For the text-containing cell, return its midpoint in (x, y) coordinate format. 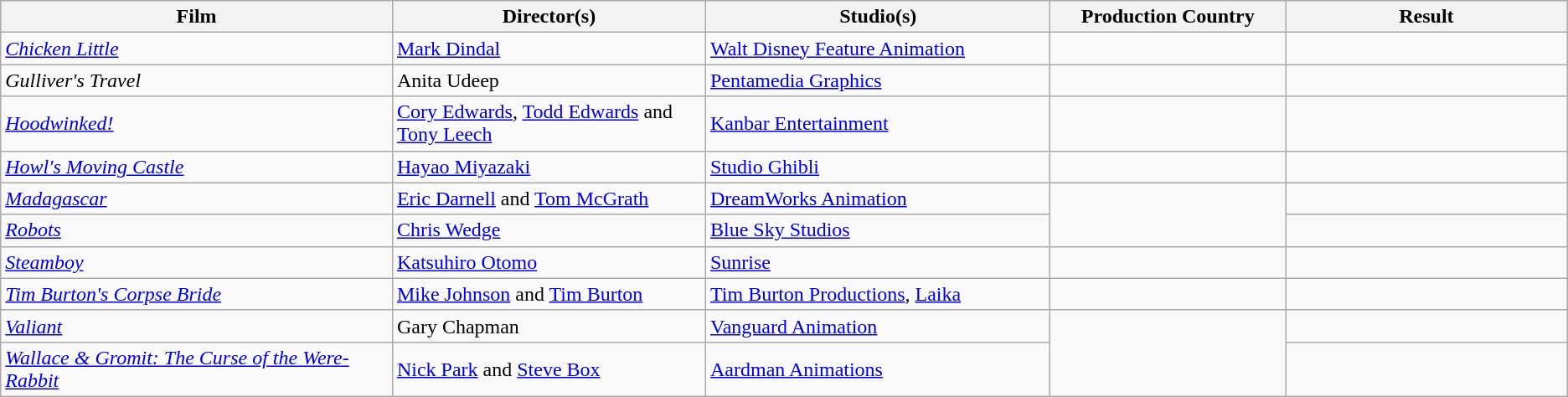
Aardman Animations (878, 369)
Film (197, 17)
Gary Chapman (549, 326)
Vanguard Animation (878, 326)
DreamWorks Animation (878, 198)
Valiant (197, 326)
Tim Burton's Corpse Bride (197, 294)
Kanbar Entertainment (878, 124)
Gulliver's Travel (197, 80)
Howl's Moving Castle (197, 167)
Studio(s) (878, 17)
Blue Sky Studios (878, 230)
Director(s) (549, 17)
Katsuhiro Otomo (549, 262)
Walt Disney Feature Animation (878, 49)
Pentamedia Graphics (878, 80)
Mike Johnson and Tim Burton (549, 294)
Eric Darnell and Tom McGrath (549, 198)
Cory Edwards, Todd Edwards and Tony Leech (549, 124)
Hoodwinked! (197, 124)
Studio Ghibli (878, 167)
Chris Wedge (549, 230)
Mark Dindal (549, 49)
Steamboy (197, 262)
Tim Burton Productions, Laika (878, 294)
Sunrise (878, 262)
Madagascar (197, 198)
Nick Park and Steve Box (549, 369)
Result (1427, 17)
Hayao Miyazaki (549, 167)
Wallace & Gromit: The Curse of the Were-Rabbit (197, 369)
Anita Udeep (549, 80)
Robots (197, 230)
Production Country (1168, 17)
Chicken Little (197, 49)
